Return the [x, y] coordinate for the center point of the cell that contains the specified text.  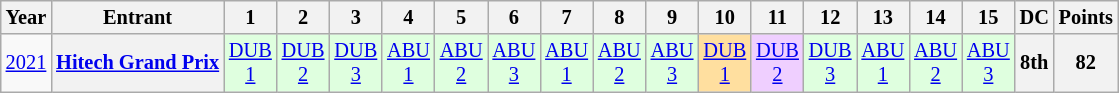
4 [408, 17]
1 [250, 17]
5 [462, 17]
DC [1034, 17]
12 [830, 17]
6 [514, 17]
3 [356, 17]
15 [988, 17]
Year [26, 17]
8th [1034, 63]
2 [304, 17]
8 [620, 17]
Hitech Grand Prix [138, 63]
Points [1086, 17]
11 [778, 17]
10 [724, 17]
13 [882, 17]
9 [672, 17]
Entrant [138, 17]
82 [1086, 63]
2021 [26, 63]
7 [566, 17]
14 [936, 17]
